Return [X, Y] of the center of cell containing provided text 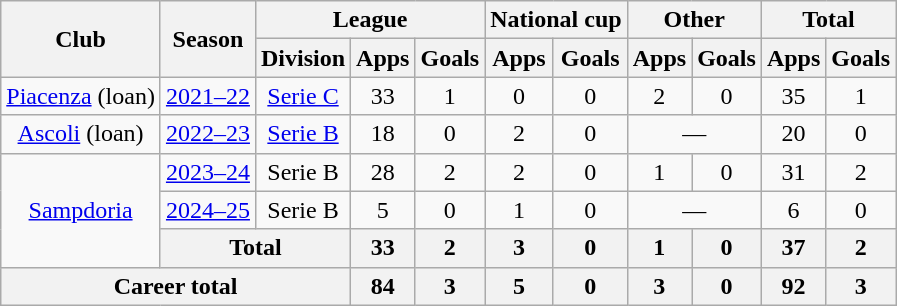
Piacenza (loan) [81, 96]
2023–24 [208, 172]
2022–23 [208, 134]
28 [383, 172]
2024–25 [208, 210]
Ascoli (loan) [81, 134]
92 [793, 286]
37 [793, 248]
2021–22 [208, 96]
Career total [176, 286]
National cup [556, 20]
35 [793, 96]
Serie C [302, 96]
31 [793, 172]
6 [793, 210]
Season [208, 39]
League [370, 20]
18 [383, 134]
84 [383, 286]
Other [694, 20]
Sampdoria [81, 210]
20 [793, 134]
Division [302, 58]
Club [81, 39]
